Identify which cell holds the provided text, then report its [X, Y] central coordinate. 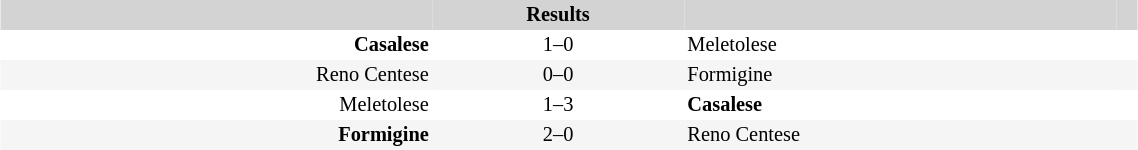
Results [558, 15]
0–0 [558, 75]
2–0 [558, 135]
1–3 [558, 105]
1–0 [558, 45]
